Output the [x, y] coordinate of the center of the cell containing the given text.  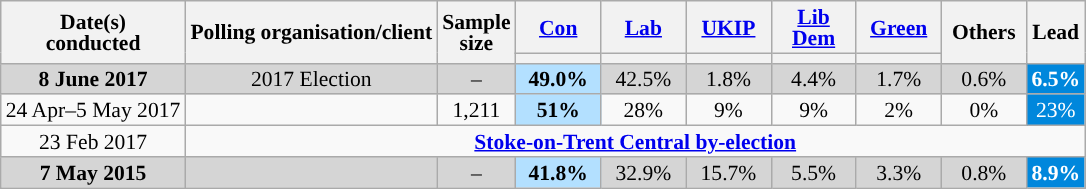
Lead [1056, 32]
7 May 2015 [94, 172]
0% [984, 110]
Date(s)conducted [94, 32]
Samplesize [476, 32]
2% [898, 110]
Lib Dem [814, 27]
3.3% [898, 172]
UKIP [728, 27]
Polling organisation/client [311, 32]
8 June 2017 [94, 78]
28% [644, 110]
Stoke-on-Trent Central by-election [635, 142]
4.4% [814, 78]
49.0% [558, 78]
Lab [644, 27]
23 Feb 2017 [94, 142]
41.8% [558, 172]
2017 Election [311, 78]
15.7% [728, 172]
8.9% [1056, 172]
0.6% [984, 78]
Others [984, 32]
Con [558, 27]
Green [898, 27]
23% [1056, 110]
1.7% [898, 78]
0.8% [984, 172]
32.9% [644, 172]
42.5% [644, 78]
1,211 [476, 110]
6.5% [1056, 78]
24 Apr–5 May 2017 [94, 110]
51% [558, 110]
5.5% [814, 172]
1.8% [728, 78]
